Determine the [x, y] coordinate at the center of the cell enclosing the given text.  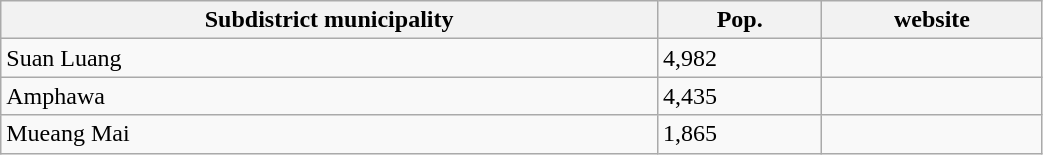
Suan Luang [330, 58]
website [932, 20]
Pop. [739, 20]
4,435 [739, 96]
Subdistrict municipality [330, 20]
4,982 [739, 58]
Amphawa [330, 96]
Mueang Mai [330, 134]
1,865 [739, 134]
